Return (x, y) of the center of cell containing provided text 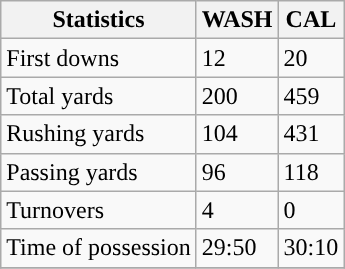
Time of possession (99, 248)
Rushing yards (99, 134)
104 (237, 134)
0 (311, 210)
Turnovers (99, 210)
Passing yards (99, 172)
Total yards (99, 96)
96 (237, 172)
200 (237, 96)
431 (311, 134)
CAL (311, 20)
WASH (237, 20)
Statistics (99, 20)
4 (237, 210)
29:50 (237, 248)
459 (311, 96)
118 (311, 172)
30:10 (311, 248)
First downs (99, 58)
20 (311, 58)
12 (237, 58)
